Extract the (X, Y) coordinate from the center of the cell holding the provided text.  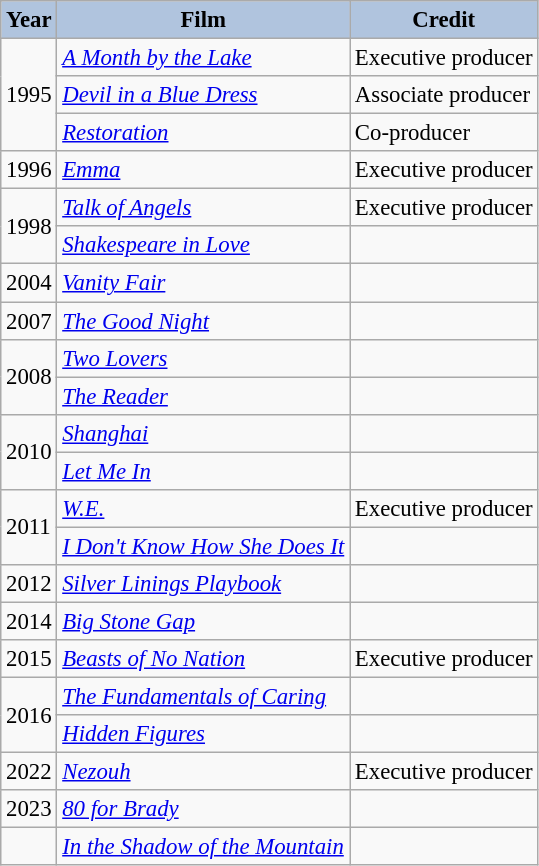
Let Me In (204, 471)
Emma (204, 170)
The Fundamentals of Caring (204, 697)
Vanity Fair (204, 283)
Credit (444, 20)
Two Lovers (204, 358)
2022 (29, 772)
Associate producer (444, 95)
Shanghai (204, 433)
2012 (29, 584)
2004 (29, 283)
Year (29, 20)
2023 (29, 809)
2016 (29, 716)
2014 (29, 621)
Shakespeare in Love (204, 245)
Devil in a Blue Dress (204, 95)
Silver Linings Playbook (204, 584)
In the Shadow of the Mountain (204, 847)
Film (204, 20)
1995 (29, 96)
2008 (29, 376)
Co-producer (444, 133)
The Reader (204, 396)
W.E. (204, 509)
Hidden Figures (204, 734)
Nezouh (204, 772)
Restoration (204, 133)
1998 (29, 226)
2015 (29, 659)
80 for Brady (204, 809)
1996 (29, 170)
I Don't Know How She Does It (204, 546)
The Good Night (204, 321)
2007 (29, 321)
Talk of Angels (204, 208)
Beasts of No Nation (204, 659)
Big Stone Gap (204, 621)
A Month by the Lake (204, 58)
2011 (29, 528)
2010 (29, 452)
